For the text-containing cell, return its midpoint in (x, y) coordinate format. 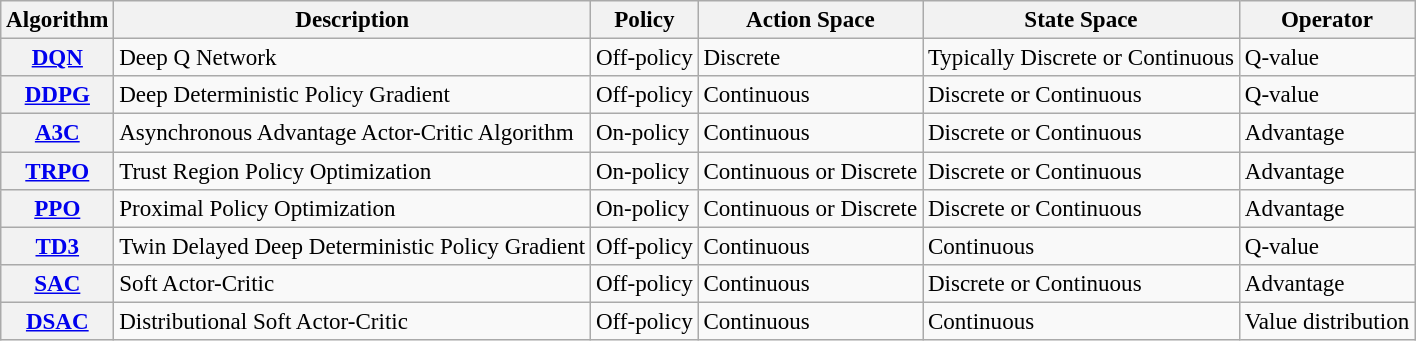
Trust Region Policy Optimization (352, 171)
SAC (58, 284)
Action Space (810, 20)
TD3 (58, 246)
Soft Actor-Critic (352, 284)
TRPO (58, 171)
Distributional Soft Actor-Critic (352, 322)
Description (352, 20)
Deep Q Network (352, 58)
DQN (58, 58)
DSAC (58, 322)
DDPG (58, 95)
Value distribution (1326, 322)
Typically Discrete or Continuous (1082, 58)
Policy (645, 20)
Proximal Policy Optimization (352, 209)
State Space (1082, 20)
Operator (1326, 20)
Algorithm (58, 20)
A3C (58, 133)
Deep Deterministic Policy Gradient (352, 95)
Asynchronous Advantage Actor-Critic Algorithm (352, 133)
Twin Delayed Deep Deterministic Policy Gradient (352, 246)
PPO (58, 209)
Discrete (810, 58)
